Provide the (X, Y) coordinate of the cell's center where the given text is located.  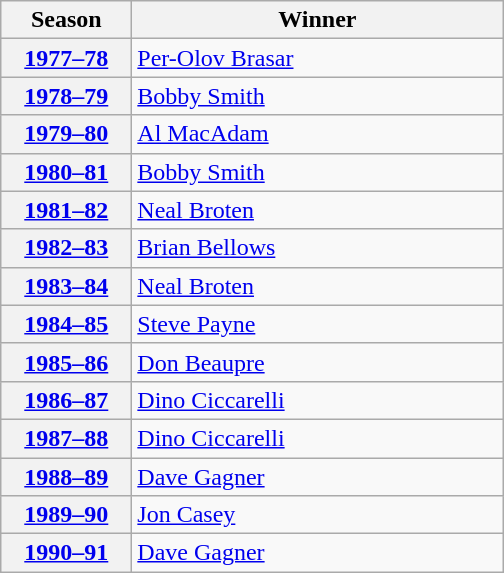
1981–82 (66, 210)
Don Beaupre (318, 362)
1983–84 (66, 286)
1987–88 (66, 438)
Jon Casey (318, 515)
1982–83 (66, 248)
Brian Bellows (318, 248)
Al MacAdam (318, 134)
Season (66, 20)
1977–78 (66, 58)
1990–91 (66, 553)
1978–79 (66, 96)
Winner (318, 20)
1984–85 (66, 324)
1988–89 (66, 477)
1986–87 (66, 400)
1980–81 (66, 172)
1989–90 (66, 515)
1979–80 (66, 134)
1985–86 (66, 362)
Per-Olov Brasar (318, 58)
Steve Payne (318, 324)
